Locate the cell with the specified text and output its (X, Y) center coordinate. 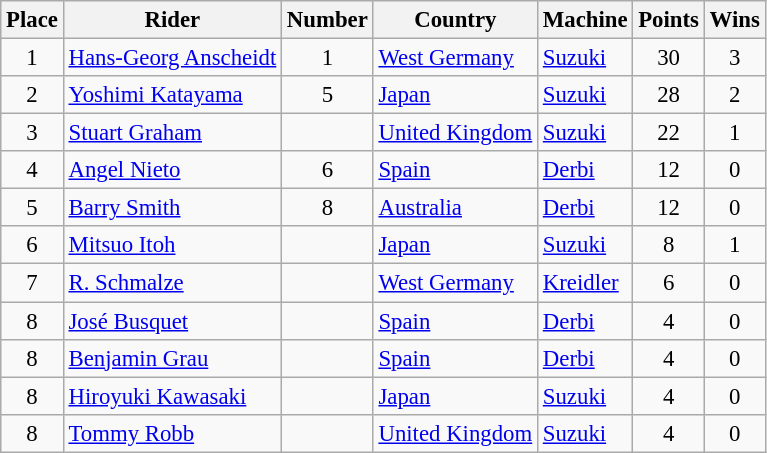
Rider (172, 20)
Australia (455, 208)
Place (32, 20)
28 (668, 95)
Benjamin Grau (172, 358)
Yoshimi Katayama (172, 95)
Country (455, 20)
22 (668, 133)
Hans-Georg Anscheidt (172, 58)
Kreidler (586, 283)
7 (32, 283)
Angel Nieto (172, 170)
Mitsuo Itoh (172, 245)
Machine (586, 20)
Points (668, 20)
Barry Smith (172, 208)
Number (328, 20)
30 (668, 58)
Tommy Robb (172, 433)
José Busquet (172, 321)
Stuart Graham (172, 133)
Hiroyuki Kawasaki (172, 396)
Wins (734, 20)
R. Schmalze (172, 283)
